For the text-containing cell, return its midpoint in (x, y) coordinate format. 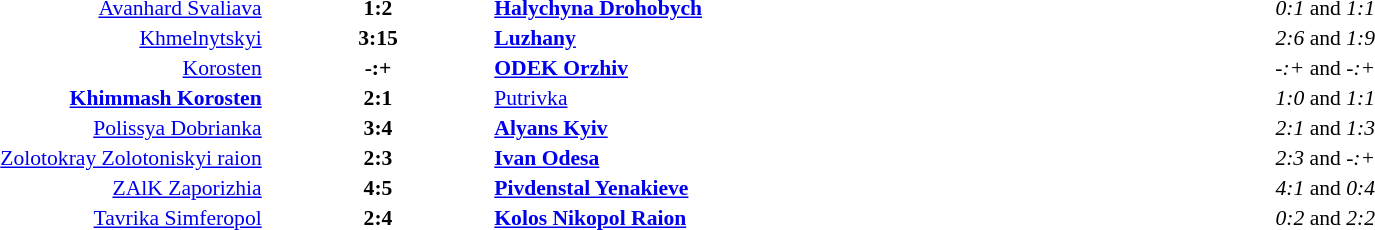
Alyans Kyiv (682, 128)
Luzhany (682, 38)
-:+ (378, 68)
4:5 (378, 188)
Pivdenstal Yenakieve (682, 188)
Ivan Odesa (682, 158)
2:3 (378, 158)
3:4 (378, 128)
2:1 (378, 98)
ODEK Orzhiv (682, 68)
Putrivka (682, 98)
3:15 (378, 38)
